Detect which cell encompasses the target text, then output its (x, y) center coordinate. 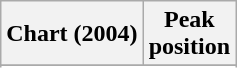
Peakposition (189, 34)
Chart (2004) (72, 34)
